Identify which cell holds the provided text, then report its [x, y] central coordinate. 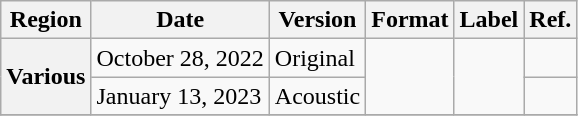
Original [317, 58]
Region [46, 20]
Various [46, 77]
Ref. [550, 20]
January 13, 2023 [180, 96]
Label [489, 20]
October 28, 2022 [180, 58]
Acoustic [317, 96]
Date [180, 20]
Version [317, 20]
Format [410, 20]
